From the cell containing the given text, extract its center point as [X, Y] coordinate. 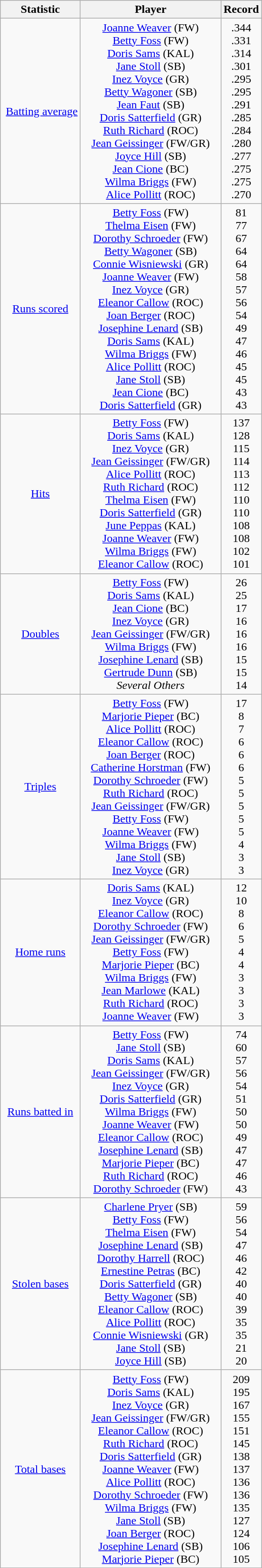
Batting average [40, 111]
Home runs [40, 952]
137 128 115 114 113 112 110 110 108 108 102 101 [241, 494]
26 25 17 16 16 16 15 15 14 [241, 634]
.344 .331 .314 .301 .295 .295 .291 .285 .284 .280 .277 .275 .275 .270 [241, 111]
Hits [40, 494]
Record [241, 10]
Runs batted in [40, 1112]
Stolen bases [40, 1284]
Total bases [40, 1469]
Player [150, 10]
59 56 54 47 46 42 40 40 39 35 35 21 20 [241, 1284]
81 77 67 64 64 58 57 56 54 49 47 46 45 45 43 43 [241, 309]
17 8 7 6 6 6 5 5 5 5 5 4 3 3 [241, 786]
12 10 8 6 5 4 4 3 3 3 3 [241, 952]
74 60 57 56 54 51 50 50 49 47 47 46 43 [241, 1112]
Runs scored [40, 309]
209 195 167 155 151 145 138 137 136 136 135 127 124 106 105 [241, 1469]
Doubles [40, 634]
Statistic [40, 10]
Triples [40, 786]
